Output the (X, Y) coordinate of the center of the cell containing the given text.  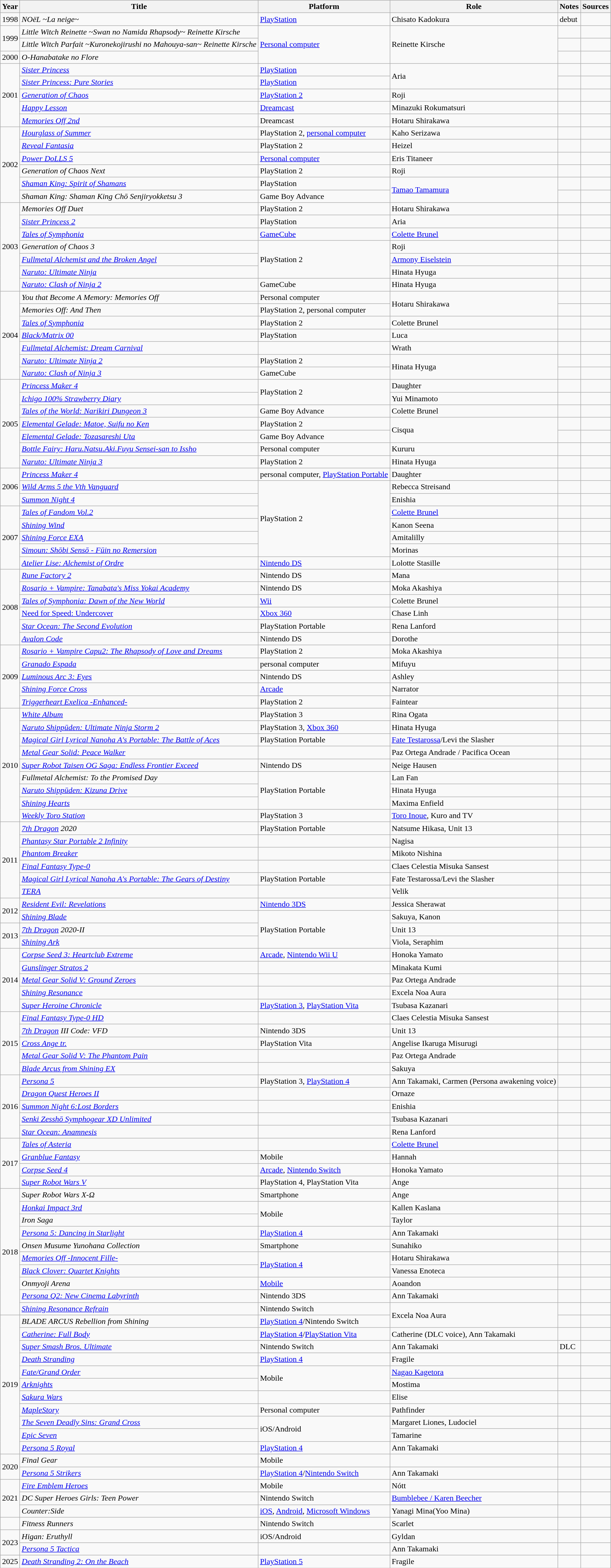
Persona Q2: New Cinema Labyrinth (139, 1296)
7th Dragon 2020 (139, 828)
Ashley (474, 677)
Elemental Gelade: Tozasareshi Uta (139, 436)
PlayStation 5 (324, 1561)
Super Heroine Chronicle (139, 1005)
Nagisa (474, 841)
Shaman King: Shaman King Chō Senjiryokketsu 3 (139, 196)
Tales of Symphonia: Dawn of the New World (139, 601)
Heizel (474, 145)
Fullmetal Alchemist: Dream Carnival (139, 348)
Naruto: Ultimate Ninja 2 (139, 360)
2025 (10, 1561)
Taylor (474, 1220)
2014 (10, 980)
Sister Princess 2 (139, 222)
Nótt (474, 1486)
Sakuya, Kanon (474, 917)
Mifuyu (474, 664)
Tales of the World: Narikiri Dungeon 3 (139, 411)
Tamao Tamamura (474, 190)
2000 (10, 57)
debut (569, 19)
NOëL ~La neige~ (139, 19)
Persona 5 Tactica (139, 1549)
Super Robot Wars X-Ω (139, 1195)
Notes (569, 7)
Persona 5: Dancing in Starlight (139, 1233)
iOS, Android, Microsoft Windows (324, 1511)
1998 (10, 19)
Metal Gear Solid V: The Phantom Pain (139, 1056)
Catherine: Full Body (139, 1334)
Dragon Quest Heroes II (139, 1094)
Sakura Wars (139, 1397)
Jessica Sherawat (474, 904)
2009 (10, 677)
Xbox 360 (324, 613)
Naruto Shippūden: Kizuna Drive (139, 790)
White Album (139, 714)
Gyldan (474, 1536)
Memories Off Duet (139, 209)
Catherine (DLC voice), Ann Takamaki (474, 1334)
PlayStation 3, Xbox 360 (324, 727)
2016 (10, 1106)
Star Ocean: The Second Evolution (139, 626)
Little Witch Parfait ~Kuronekojirushi no Mahouya-san~ Reinette Kirsche (139, 45)
2019 (10, 1384)
DC Super Heroes Girls: Teen Power (139, 1498)
7th Dragon 2020-II (139, 929)
Phantom Breaker (139, 854)
Minazuki Rokumatsuri (474, 108)
Elemental Gelade: Matoe, Suifu no Ken (139, 424)
Final Gear (139, 1460)
Super Smash Bros. Ultimate (139, 1346)
Faintear (474, 702)
Morinas (474, 550)
Iron Saga (139, 1220)
Naruto: Ultimate Ninja 3 (139, 462)
Shining Resonance Refrain (139, 1309)
Dorothe (474, 639)
2001 (10, 95)
2013 (10, 936)
Bumblebee / Karen Beecher (474, 1498)
2020 (10, 1467)
The Seven Deadly Sins: Grand Cross (139, 1423)
Granblue Fantasy (139, 1157)
Kaho Serizawa (474, 133)
Blade Arcus from Shining EX (139, 1068)
Cisqua (474, 430)
Sources (595, 7)
Super Robot Wars V (139, 1182)
Rina Ogata (474, 714)
2017 (10, 1163)
Reinette Kirsche (474, 45)
2023 (10, 1542)
Phantasy Star Portable 2 Infinity (139, 841)
Granado Espada (139, 664)
Kallen Kaslana (474, 1208)
Counter:Side (139, 1511)
Wrath (474, 348)
Metal Gear Solid V: Ground Zeroes (139, 980)
Naruto: Clash of Ninja 2 (139, 285)
Arknights (139, 1385)
Honkai Impact 3rd (139, 1208)
Shining Force Cross (139, 689)
2005 (10, 424)
Toro Inoue, Kuro and TV (474, 816)
Sunahiko (474, 1245)
Kanon Seena (474, 525)
Higan: Eruthyll (139, 1536)
Onsen Musume Yunohana Collection (139, 1245)
Persona 5 (139, 1081)
Yanagi Mina(Yoo Mina) (474, 1511)
Fitness Runners (139, 1523)
2012 (10, 910)
Year (10, 7)
Rebecca Streisand (474, 487)
personal computer (324, 664)
Yui Minamoto (474, 399)
Gunslinger Stratos 2 (139, 968)
Generation of Chaos Next (139, 171)
Armony Eiselstein (474, 259)
Happy Lesson (139, 108)
PlayStation Vita (324, 1043)
MapleStory (139, 1410)
Neige Hausen (474, 765)
Mostima (474, 1385)
Mikoto Nishina (474, 854)
Natsume Hikasa, Unit 13 (474, 828)
Chisato Kadokura (474, 19)
Tamarine (474, 1435)
Atelier Lise: Alchemist of Ordre (139, 563)
Narrator (474, 689)
Shining Resonance (139, 993)
Amitalilly (474, 537)
TERA (139, 891)
Corpse Seed 3: Heartclub Extreme (139, 955)
Shining Wind (139, 525)
Generation of Chaos (139, 95)
Black Clover: Quartet Knights (139, 1271)
Sister Princess: Pure Stories (139, 82)
Hannah (474, 1157)
Shining Force EXA (139, 537)
Death Stranding (139, 1359)
Cross Ange tr. (139, 1043)
Arcade, Nintendo Wii U (324, 955)
Memories Off -Innocent Fille- (139, 1258)
Fullmetal Alchemist: To the Promised Day (139, 778)
2015 (10, 1043)
You that Become A Memory: Memories Off (139, 297)
Lan Fan (474, 778)
Wild Arms 5 the Vth Vanguard (139, 487)
2007 (10, 537)
Persona 5 Strikers (139, 1473)
2006 (10, 487)
Avalon Code (139, 639)
Maxima Enfield (474, 803)
Sakuya (474, 1068)
Angelise Ikaruga Misurugi (474, 1043)
Hourglass of Summer (139, 133)
Nagao Kagetora (474, 1372)
Vanessa Enoteca (474, 1271)
Kururu (474, 449)
Rosario + Vampire: Tanabata's Miss Yokai Academy (139, 588)
Simoun: Shōbi Sensō - Fūin no Remersion (139, 550)
Lolotte Stasille (474, 563)
Corpse Seed 4 (139, 1169)
Minakata Kumi (474, 968)
PlayStation 3, PlayStation 4 (324, 1081)
Arcade, Nintendo Switch (324, 1169)
Fate/Grand Order (139, 1372)
Epic Seven (139, 1435)
Title (139, 7)
2018 (10, 1252)
BLADE ARCUS Rebellion from Shining (139, 1321)
Final Fantasy Type-0 (139, 866)
Triggerheart Exelica -Enhanced- (139, 702)
Naruto: Ultimate Ninja (139, 272)
Persona 5 Royal (139, 1448)
Memories Off 2nd (139, 120)
Summon Night 6:Lost Borders (139, 1106)
Elise (474, 1397)
Margaret Liones, Ludociel (474, 1423)
Chase Linh (474, 613)
Summon Night 4 (139, 500)
Little Witch Reinette ~Swan no Namida Rhapsody~ Reinette Kirsche (139, 32)
Power DoLLS 5 (139, 158)
Death Stranding 2: On the Beach (139, 1561)
Fire Emblem Heroes (139, 1486)
2003 (10, 247)
Paz Ortega Andrade / Pacifica Ocean (474, 752)
Ichigo 100% Strawberry Diary (139, 399)
Star Ocean: Anamnesis (139, 1132)
Reveal Fantasia (139, 145)
2002 (10, 164)
Magical Girl Lyrical Nanoha A's Portable: The Gears of Destiny (139, 879)
2021 (10, 1498)
Mana (474, 576)
Bottle Fairy: Haru.Natsu.Aki.Fuyu Sensei-san to Issho (139, 449)
Super Robot Taisen OG Saga: Endless Frontier Exceed (139, 765)
PlayStation 4/PlayStation Vita (324, 1334)
Need for Speed: Undercover (139, 613)
Naruto Shippūden: Ultimate Ninja Storm 2 (139, 727)
7th Dragon III Code: VFD (139, 1031)
Ornaze (474, 1094)
Shining Hearts (139, 803)
Magical Girl Lyrical Nanoha A's Portable: The Battle of Aces (139, 740)
Rosario + Vampire Capu2: The Rhapsody of Love and Dreams (139, 651)
Ann Takamaki, Carmen (Persona awakening voice) (474, 1081)
2004 (10, 335)
Luminous Arc 3: Eyes (139, 677)
Memories Off: And Then (139, 310)
Platform (324, 7)
Tales of Asteria (139, 1144)
2008 (10, 607)
Eris Titaneer (474, 158)
Metal Gear Solid: Peace Walker (139, 752)
Wii (324, 601)
Generation of Chaos 3 (139, 247)
1999 (10, 38)
Pathfinder (474, 1410)
personal computer, PlayStation Portable (324, 474)
Aoandon (474, 1283)
Rune Factory 2 (139, 576)
PlayStation 3, PlayStation Vita (324, 1005)
Shining Ark (139, 942)
Final Fantasy Type-0 HD (139, 1018)
Resident Evil: Revelations (139, 904)
2010 (10, 765)
DLC (569, 1346)
Shaman King: Spirit of Shamans (139, 184)
Naruto: Clash of Ninja 3 (139, 373)
Weekly Toro Station (139, 816)
Viola, Seraphim (474, 942)
Senki Zesshō Symphogear XD Unlimited (139, 1119)
Velik (474, 891)
Scarlet (474, 1523)
Black/Matrix 00 (139, 335)
Arcade (324, 689)
PlayStation 4, PlayStation Vita (324, 1182)
Tales of Fandom Vol.2 (139, 512)
Shining Blade (139, 917)
Role (474, 7)
2011 (10, 860)
Luca (474, 335)
Fullmetal Alchemist and the Broken Angel (139, 259)
Sister Princess (139, 70)
O-Hanabatake no Flore (139, 57)
Onmyoji Arena (139, 1283)
